Search for the cell housing the specified text and yield its (x, y) center coordinate. 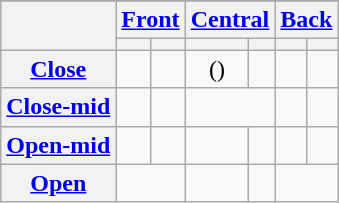
Front (150, 20)
Close (58, 69)
Back (306, 20)
Open (58, 183)
Open-mid (58, 145)
Central (230, 20)
() (217, 69)
Close-mid (58, 107)
